Return (x, y) of the center of cell containing provided text 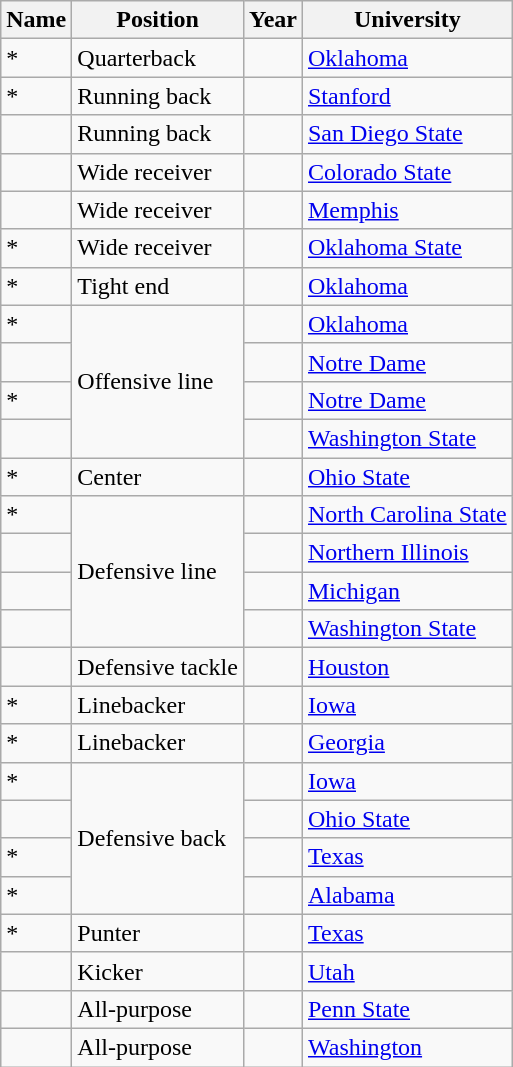
Colorado State (407, 172)
Washington (407, 1047)
Defensive back (158, 838)
University (407, 20)
Georgia (407, 743)
Defensive tackle (158, 667)
Position (158, 20)
Offensive line (158, 381)
Center (158, 477)
Michigan (407, 591)
Year (272, 20)
Defensive line (158, 572)
Name (36, 20)
Tight end (158, 286)
North Carolina State (407, 515)
Penn State (407, 1009)
Utah (407, 971)
Punter (158, 933)
Oklahoma State (407, 248)
Quarterback (158, 58)
Northern Illinois (407, 553)
Memphis (407, 210)
Alabama (407, 895)
Stanford (407, 96)
Houston (407, 667)
Kicker (158, 971)
San Diego State (407, 134)
